Output the (x, y) coordinate of the center of the cell containing the given text.  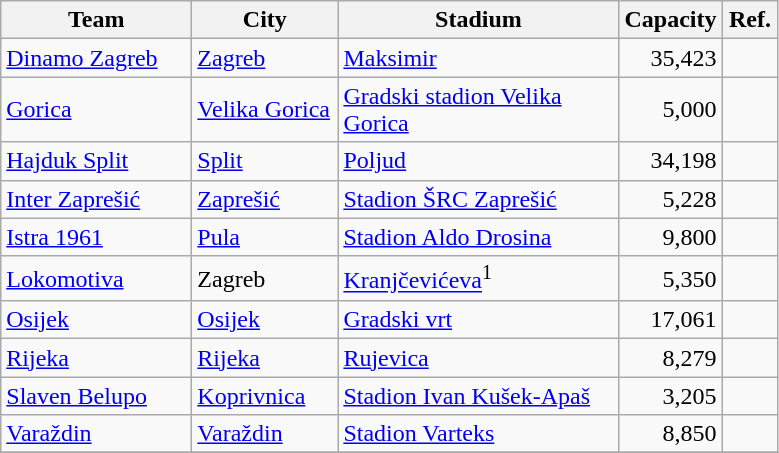
Stadion Aldo Drosina (478, 237)
Kranjčevićeva1 (478, 278)
Split (265, 161)
34,198 (670, 161)
Stadion Ivan Kušek-Apaš (478, 396)
8,279 (670, 358)
5,000 (670, 110)
Gorica (96, 110)
Gradski stadion Velika Gorica (478, 110)
Stadion Varteks (478, 434)
Ref. (750, 20)
Zaprešić (265, 199)
Hajduk Split (96, 161)
17,061 (670, 320)
Gradski vrt (478, 320)
Pula (265, 237)
5,228 (670, 199)
Poljud (478, 161)
35,423 (670, 58)
9,800 (670, 237)
Stadium (478, 20)
3,205 (670, 396)
Dinamo Zagreb (96, 58)
Team (96, 20)
5,350 (670, 278)
Inter Zaprešić (96, 199)
Maksimir (478, 58)
Velika Gorica (265, 110)
8,850 (670, 434)
Koprivnica (265, 396)
City (265, 20)
Lokomotiva (96, 278)
Rujevica (478, 358)
Istra 1961 (96, 237)
Slaven Belupo (96, 396)
Stadion ŠRC Zaprešić (478, 199)
Capacity (670, 20)
